Pinpoint the cell where the given text exists, returning its [x, y] midpoint coordinate. 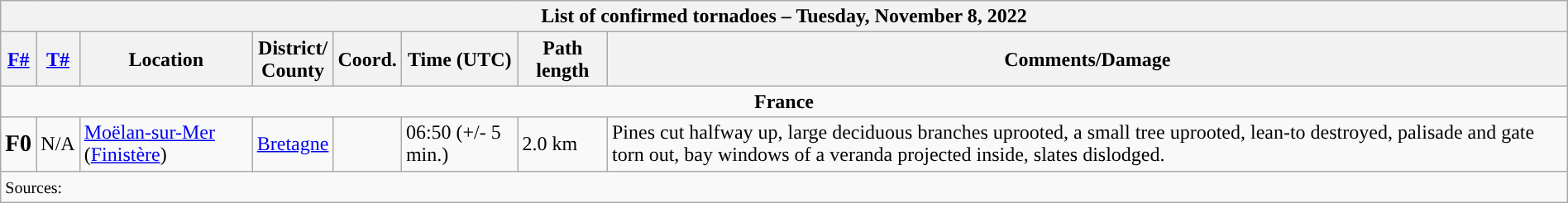
06:50 (+/- 5 min.) [460, 144]
N/A [58, 144]
List of confirmed tornadoes – Tuesday, November 8, 2022 [784, 17]
France [784, 101]
Time (UTC) [460, 59]
F0 [18, 144]
Moëlan-sur-Mer (Finistère) [165, 144]
District/County [293, 59]
Comments/Damage [1087, 59]
T# [58, 59]
2.0 km [562, 144]
Bretagne [293, 144]
Sources: [784, 186]
F# [18, 59]
Path length [562, 59]
Coord. [367, 59]
Location [165, 59]
